Return the [x, y] coordinate for the center point of the cell that contains the specified text.  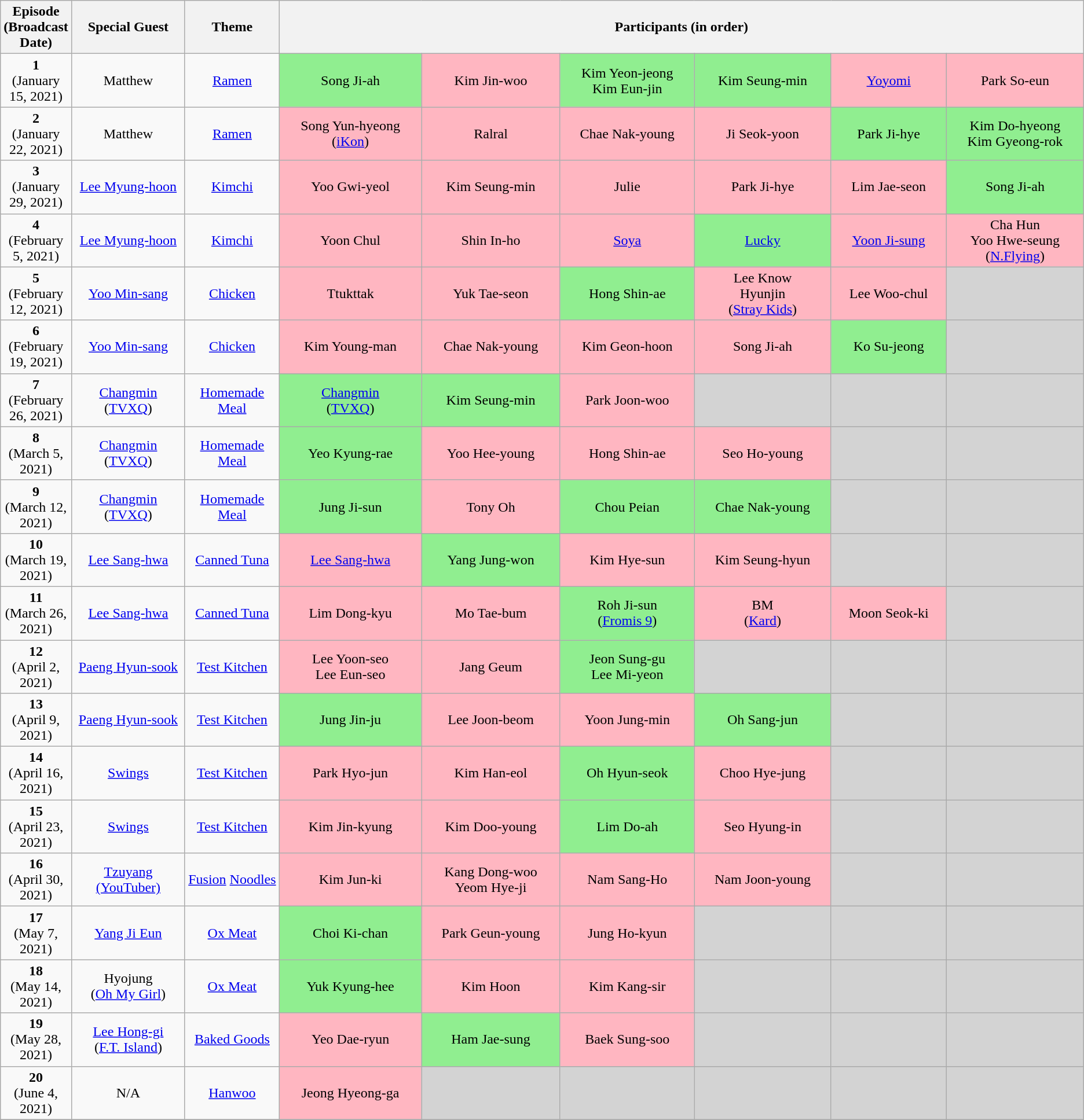
Yeo Dae-ryun [350, 1040]
Yuk Tae-seon [491, 293]
Ko Su-jeong [889, 347]
Choi Ki-chan [350, 933]
4(February 5, 2021) [36, 240]
Yoon Jung-min [627, 720]
Yuk Kyung-hee [350, 986]
Lee Joon-beom [491, 720]
20(June 4, 2021) [36, 1093]
2(January 22, 2021) [36, 134]
Kim Kang-sir [627, 986]
5(February 12, 2021) [36, 293]
Kim Jun-ki [350, 880]
N/A [128, 1093]
Yoo Hee-young [491, 453]
Ralral [491, 134]
Kim Do-hyeongKim Gyeong-rok [1016, 134]
Kim Jin-woo [491, 80]
12(April 2, 2021) [36, 667]
17(May 7, 2021) [36, 933]
Ham Jae-sung [491, 1040]
Jung Ho-kyun [627, 933]
13(April 9, 2021) [36, 720]
3(January 29, 2021) [36, 187]
Yoo Gwi-yeol [350, 187]
7(February 26, 2021) [36, 400]
Chou Peian [627, 506]
Hanwoo [232, 1093]
Seo Hyung-in [763, 827]
1(January 15, 2021) [36, 80]
Kim Hoon [491, 986]
Yang Ji Eun [128, 933]
Hyojung (Oh My Girl) [128, 986]
Jeong Hyeong-ga [350, 1093]
Jung Ji-sun [350, 506]
Oh Hyun-seok [627, 773]
Kang Dong-wooYeom Hye-ji [491, 880]
Yeo Kyung-rae [350, 453]
Kim Geon-hoon [627, 347]
Lee Woo-chul [889, 293]
Park Geun-young [491, 933]
Lucky [763, 240]
Ttukttak [350, 293]
Jung Jin-ju [350, 720]
16(April 30, 2021) [36, 880]
Lim Dong-kyu [350, 613]
Roh Ji-sun(Fromis 9) [627, 613]
19(May 28, 2021) [36, 1040]
Song Yun-hyeong(iKon) [350, 134]
Yoon Ji-sung [889, 240]
10(March 19, 2021) [36, 560]
Shin In-ho [491, 240]
Lim Jae-seon [889, 187]
Baek Sung-soo [627, 1040]
Participants (in order) [681, 27]
Choo Hye-jung [763, 773]
Julie [627, 187]
Lee KnowHyunjin(Stray Kids) [763, 293]
14(April 16, 2021) [36, 773]
Theme [232, 27]
Yoyomi [889, 80]
8(March 5, 2021) [36, 453]
Seo Ho-young [763, 453]
Lim Do-ah [627, 827]
Park Joon-woo [627, 400]
6(February 19, 2021) [36, 347]
Oh Sang-jun [763, 720]
Yang Jung-won [491, 560]
Mo Tae-bum [491, 613]
15(April 23, 2021) [36, 827]
18(May 14, 2021) [36, 986]
Kim Young-man [350, 347]
Nam Joon-young [763, 880]
Baked Goods [232, 1040]
Park So-eun [1016, 80]
Yoon Chul [350, 240]
BM(Kard) [763, 613]
Episode(Broadcast Date) [36, 27]
Kim Doo-young [491, 827]
11(March 26, 2021) [36, 613]
Jang Geum [491, 667]
Soya [627, 240]
Kim Yeon-jeongKim Eun-jin [627, 80]
Kim Hye-sun [627, 560]
Fusion Noodles [232, 880]
Special Guest [128, 27]
Lee Yoon-seoLee Eun-seo [350, 667]
Kim Seung-hyun [763, 560]
Cha HunYoo Hwe-seung(N.Flying) [1016, 240]
9(March 12, 2021) [36, 506]
Ji Seok-yoon [763, 134]
Tony Oh [491, 506]
Lee Hong-gi (F.T. Island) [128, 1040]
Kim Jin-kyung [350, 827]
Nam Sang-Ho [627, 880]
Park Hyo-jun [350, 773]
Jeon Sung-guLee Mi-yeon [627, 667]
Tzuyang (YouTuber) [128, 880]
Moon Seok-ki [889, 613]
Kim Han-eol [491, 773]
